Determine the [x, y] coordinate at the center of the cell enclosing the given text.  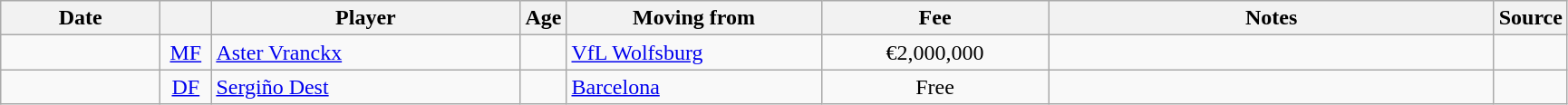
Sergiño Dest [366, 87]
Source [1530, 18]
Moving from [694, 18]
VfL Wolfsburg [694, 52]
Player [366, 18]
Age [544, 18]
Date [81, 18]
DF [186, 87]
€2,000,000 [935, 52]
Free [935, 87]
Notes [1271, 18]
Fee [935, 18]
MF [186, 52]
Aster Vranckx [366, 52]
Barcelona [694, 87]
